For the text-containing cell, return its midpoint in (X, Y) coordinate format. 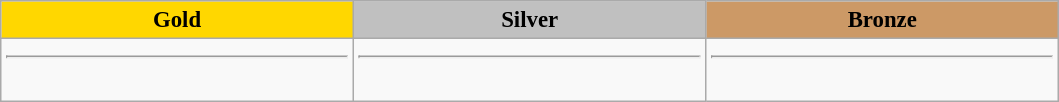
Gold (178, 20)
Silver (530, 20)
Bronze (882, 20)
